Locate the cell with the specified text and output its (x, y) center coordinate. 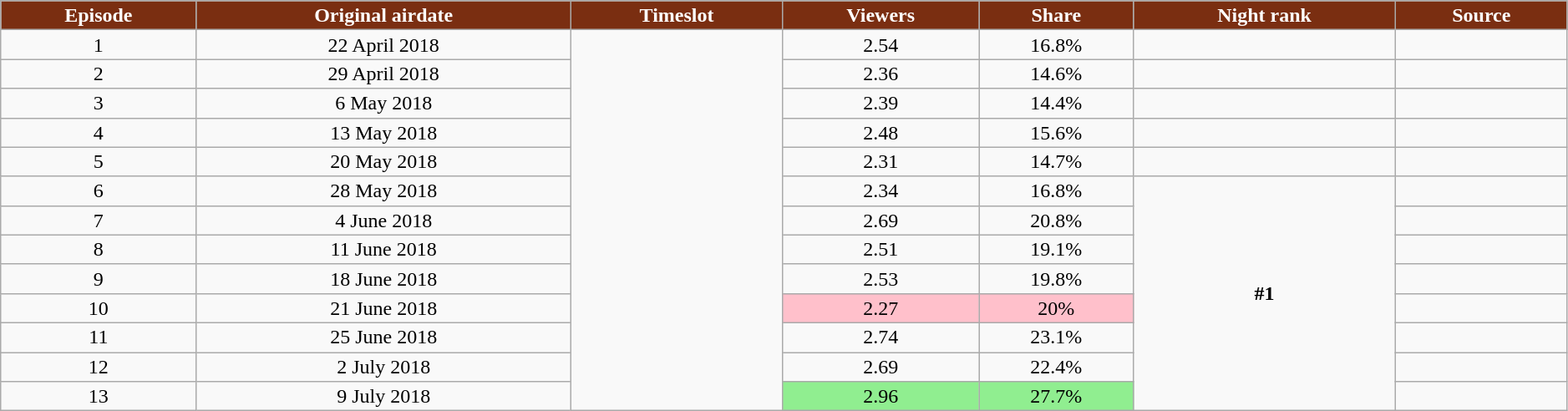
2.48 (880, 132)
2.36 (880, 74)
6 (99, 190)
27.7% (1056, 396)
20% (1056, 307)
Night rank (1265, 15)
28 May 2018 (383, 190)
Viewers (880, 15)
1 (99, 45)
9 (99, 279)
18 June 2018 (383, 279)
29 April 2018 (383, 74)
2 (99, 74)
5 (99, 162)
2.96 (880, 396)
13 May 2018 (383, 132)
14.6% (1056, 74)
2.54 (880, 45)
22.4% (1056, 368)
4 (99, 132)
7 (99, 221)
2.27 (880, 307)
Source (1481, 15)
Original airdate (383, 15)
Share (1056, 15)
22 April 2018 (383, 45)
10 (99, 307)
2 July 2018 (383, 368)
20 May 2018 (383, 162)
4 June 2018 (383, 221)
2.51 (880, 249)
2.39 (880, 104)
2.53 (880, 279)
15.6% (1056, 132)
21 June 2018 (383, 307)
11 June 2018 (383, 249)
3 (99, 104)
#1 (1265, 293)
23.1% (1056, 337)
19.8% (1056, 279)
14.7% (1056, 162)
19.1% (1056, 249)
20.8% (1056, 221)
2.31 (880, 162)
6 May 2018 (383, 104)
12 (99, 368)
11 (99, 337)
8 (99, 249)
9 July 2018 (383, 396)
Timeslot (677, 15)
14.4% (1056, 104)
25 June 2018 (383, 337)
13 (99, 396)
2.34 (880, 190)
2.74 (880, 337)
Episode (99, 15)
